From the cell containing the given text, extract its center point as [x, y] coordinate. 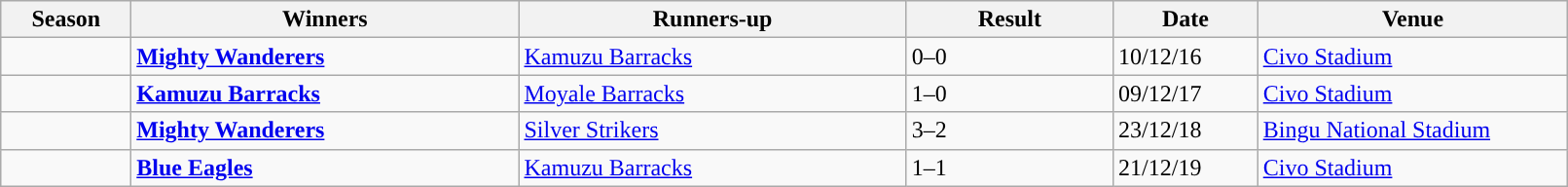
Moyale Barracks [712, 93]
Season [66, 19]
1–1 [1009, 168]
09/12/17 [1185, 93]
Bingu National Stadium [1413, 131]
21/12/19 [1185, 168]
23/12/18 [1185, 131]
Blue Eagles [325, 168]
Runners-up [712, 19]
Date [1185, 19]
Result [1009, 19]
3–2 [1009, 131]
Winners [325, 19]
1–0 [1009, 93]
0–0 [1009, 56]
Silver Strikers [712, 131]
Venue [1413, 19]
10/12/16 [1185, 56]
